Scan for the cell matching the given text and deliver its (X, Y) coordinate at center. 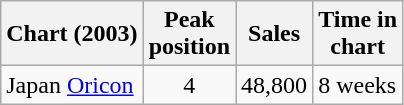
Peakposition (189, 34)
Chart (2003) (72, 34)
48,800 (274, 85)
Japan Oricon (72, 85)
8 weeks (358, 85)
Sales (274, 34)
Time inchart (358, 34)
4 (189, 85)
